Pinpoint the cell where the given text exists, returning its (X, Y) midpoint coordinate. 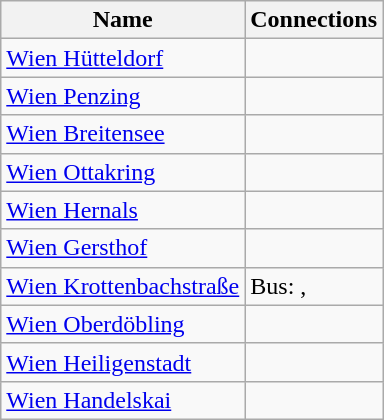
Wien Heiligenstadt (123, 362)
Wien Ottakring (123, 172)
Wien Hernals (123, 210)
Wien Handelskai (123, 400)
Wien Oberdöbling (123, 324)
Connections (314, 20)
Wien Krottenbachstraße (123, 286)
Wien Penzing (123, 96)
Wien Breitensee (123, 134)
Bus: , (314, 286)
Wien Gersthof (123, 248)
Wien Hütteldorf (123, 58)
Name (123, 20)
